Pinpoint the cell where the given text exists, returning its [x, y] midpoint coordinate. 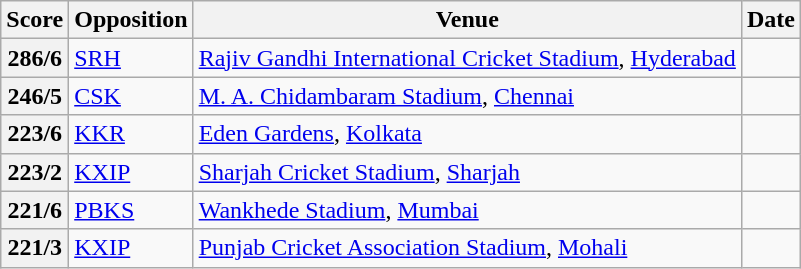
Venue [467, 20]
SRH [131, 58]
Wankhede Stadium, Mumbai [467, 210]
Eden Gardens, Kolkata [467, 134]
223/6 [35, 134]
286/6 [35, 58]
Score [35, 20]
M. A. Chidambaram Stadium, Chennai [467, 96]
Rajiv Gandhi International Cricket Stadium, Hyderabad [467, 58]
CSK [131, 96]
Punjab Cricket Association Stadium, Mohali [467, 248]
246/5 [35, 96]
PBKS [131, 210]
Sharjah Cricket Stadium, Sharjah [467, 172]
221/6 [35, 210]
KKR [131, 134]
223/2 [35, 172]
Opposition [131, 20]
221/3 [35, 248]
Date [770, 20]
